Determine the [x, y] coordinate at the center of the cell enclosing the given text.  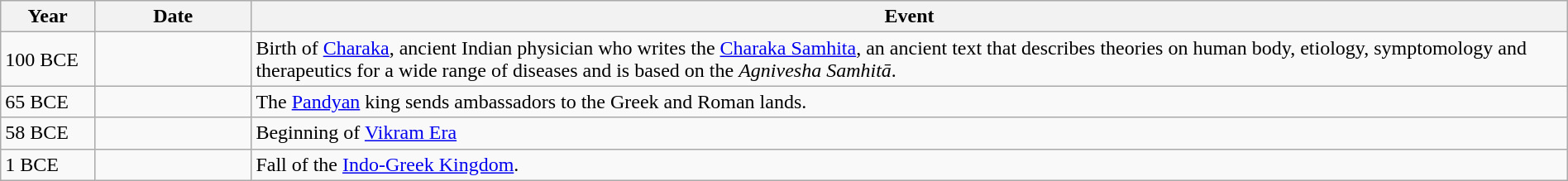
Date [172, 17]
100 BCE [48, 60]
Fall of the Indo-Greek Kingdom. [910, 164]
58 BCE [48, 133]
Event [910, 17]
1 BCE [48, 164]
The Pandyan king sends ambassadors to the Greek and Roman lands. [910, 102]
65 BCE [48, 102]
Beginning of Vikram Era [910, 133]
Year [48, 17]
